Return (X, Y) of the center of cell containing provided text 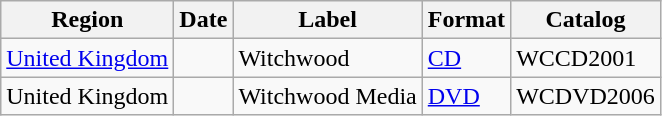
Date (204, 20)
DVD (466, 96)
Label (328, 20)
Format (466, 20)
Catalog (586, 20)
CD (466, 58)
Region (88, 20)
WCDVD2006 (586, 96)
Witchwood (328, 58)
WCCD2001 (586, 58)
Witchwood Media (328, 96)
